For the text-containing cell, return its midpoint in (X, Y) coordinate format. 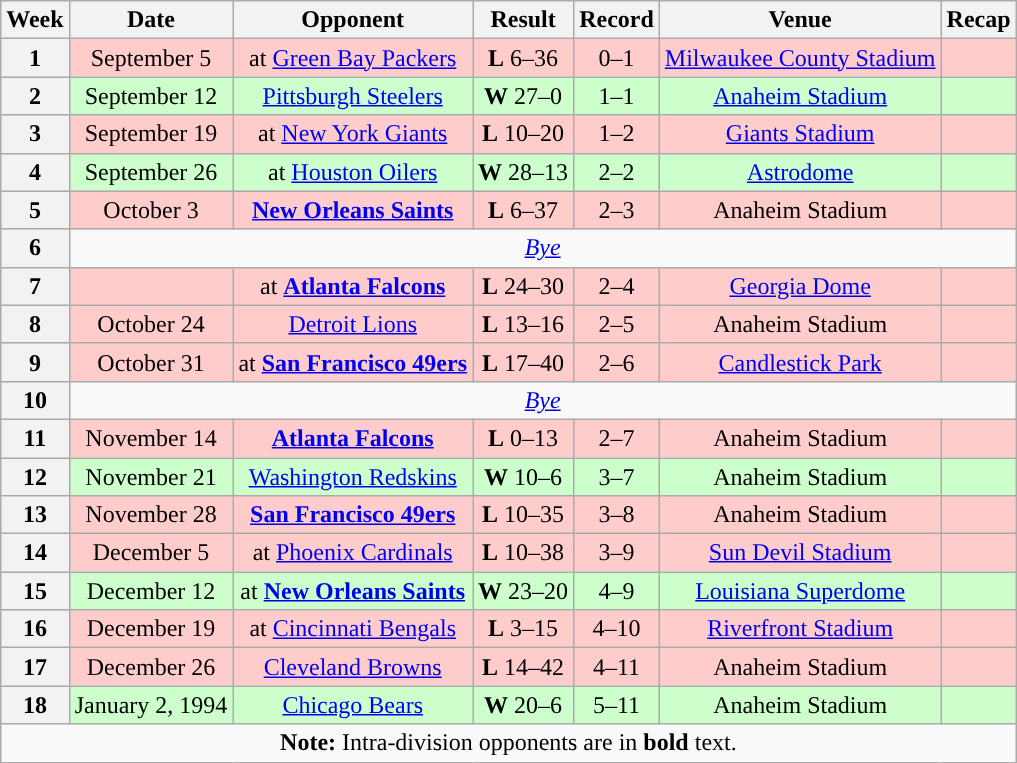
at New Orleans Saints (353, 591)
2–2 (617, 172)
3–7 (617, 477)
December 12 (151, 591)
0–1 (617, 58)
4–9 (617, 591)
November 21 (151, 477)
Giants Stadium (800, 134)
W 28–13 (524, 172)
January 2, 1994 (151, 705)
2–6 (617, 362)
December 19 (151, 629)
4–10 (617, 629)
L 10–20 (524, 134)
Pittsburgh Steelers (353, 96)
L 0–13 (524, 438)
Date (151, 20)
3–8 (617, 515)
Astrodome (800, 172)
Week (35, 20)
2–5 (617, 324)
Cleveland Browns (353, 667)
14 (35, 553)
L 3–15 (524, 629)
Detroit Lions (353, 324)
3–9 (617, 553)
L 24–30 (524, 286)
1 (35, 58)
13 (35, 515)
3 (35, 134)
1–2 (617, 134)
W 27–0 (524, 96)
W 20–6 (524, 705)
at Cincinnati Bengals (353, 629)
17 (35, 667)
San Francisco 49ers (353, 515)
September 26 (151, 172)
Georgia Dome (800, 286)
November 28 (151, 515)
L 10–38 (524, 553)
New Orleans Saints (353, 210)
15 (35, 591)
9 (35, 362)
8 (35, 324)
at New York Giants (353, 134)
W 23–20 (524, 591)
at Phoenix Cardinals (353, 553)
5–11 (617, 705)
December 26 (151, 667)
Riverfront Stadium (800, 629)
Result (524, 20)
Record (617, 20)
Recap (978, 20)
at Green Bay Packers (353, 58)
4 (35, 172)
10 (35, 400)
Atlanta Falcons (353, 438)
L 14–42 (524, 667)
2–3 (617, 210)
2–4 (617, 286)
2–7 (617, 438)
Washington Redskins (353, 477)
at San Francisco 49ers (353, 362)
7 (35, 286)
L 13–16 (524, 324)
at Atlanta Falcons (353, 286)
11 (35, 438)
L 17–40 (524, 362)
Opponent (353, 20)
October 31 (151, 362)
L 6–36 (524, 58)
November 14 (151, 438)
Chicago Bears (353, 705)
Note: Intra-division opponents are in bold text. (508, 743)
Sun Devil Stadium (800, 553)
4–11 (617, 667)
Venue (800, 20)
12 (35, 477)
1–1 (617, 96)
6 (35, 248)
L 6–37 (524, 210)
16 (35, 629)
October 3 (151, 210)
September 19 (151, 134)
5 (35, 210)
December 5 (151, 553)
W 10–6 (524, 477)
2 (35, 96)
October 24 (151, 324)
September 5 (151, 58)
Louisiana Superdome (800, 591)
Candlestick Park (800, 362)
September 12 (151, 96)
at Houston Oilers (353, 172)
L 10–35 (524, 515)
18 (35, 705)
Milwaukee County Stadium (800, 58)
